Determine the (X, Y) coordinate at the center of the cell enclosing the given text.  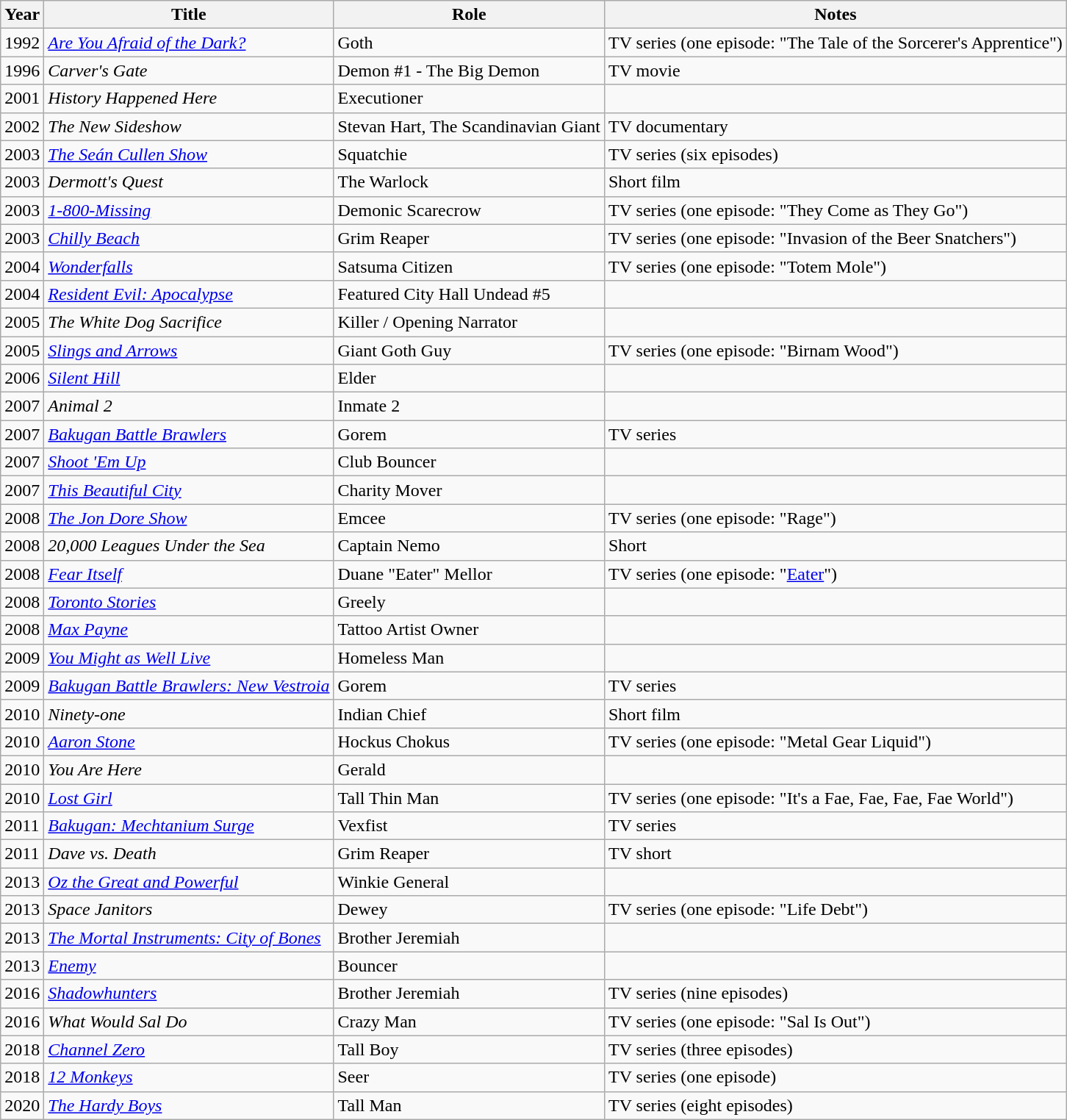
Goth (469, 43)
Animal 2 (189, 406)
Tall Thin Man (469, 797)
TV series (one episode: "They Come as They Go") (835, 210)
Fear Itself (189, 574)
Duane "Eater" Mellor (469, 574)
History Happened Here (189, 98)
Demonic Scarecrow (469, 210)
Chilly Beach (189, 238)
Homeless Man (469, 658)
1-800-Missing (189, 210)
Short (835, 546)
Resident Evil: Apocalypse (189, 294)
Silent Hill (189, 378)
2001 (22, 98)
Tall Man (469, 1105)
The New Sideshow (189, 126)
Dewey (469, 910)
TV documentary (835, 126)
The Jon Dore Show (189, 518)
Tattoo Artist Owner (469, 630)
2006 (22, 378)
Tall Boy (469, 1049)
TV series (three episodes) (835, 1049)
Indian Chief (469, 714)
1992 (22, 43)
Notes (835, 15)
Title (189, 15)
Ninety-one (189, 714)
Emcee (469, 518)
Role (469, 15)
20,000 Leagues Under the Sea (189, 546)
Enemy (189, 966)
Oz the Great and Powerful (189, 882)
Greely (469, 602)
Bakugan: Mechtanium Surge (189, 826)
2020 (22, 1105)
TV series (six episodes) (835, 154)
TV series (one episode: "It's a Fae, Fae, Fae, Fae World") (835, 797)
Vexfist (469, 826)
TV series (one episode: "Totem Mole") (835, 266)
TV series (one episode: "Life Debt") (835, 910)
TV series (eight episodes) (835, 1105)
Winkie General (469, 882)
Slings and Arrows (189, 351)
TV series (one episode: "Metal Gear Liquid") (835, 742)
Year (22, 15)
You Are Here (189, 769)
Dermott's Quest (189, 182)
Elder (469, 378)
Are You Afraid of the Dark? (189, 43)
Seer (469, 1077)
Carver's Gate (189, 71)
TV series (one episode: "Invasion of the Beer Snatchers") (835, 238)
The Mortal Instruments: City of Bones (189, 938)
Bakugan Battle Brawlers (189, 434)
12 Monkeys (189, 1077)
Max Payne (189, 630)
Bouncer (469, 966)
The Warlock (469, 182)
The Hardy Boys (189, 1105)
TV movie (835, 71)
The Seán Cullen Show (189, 154)
TV series (one episode: "Sal Is Out") (835, 1022)
Squatchie (469, 154)
Featured City Hall Undead #5 (469, 294)
Crazy Man (469, 1022)
1996 (22, 71)
Shadowhunters (189, 994)
Stevan Hart, The Scandinavian Giant (469, 126)
Gerald (469, 769)
TV series (one episode) (835, 1077)
What Would Sal Do (189, 1022)
Executioner (469, 98)
Toronto Stories (189, 602)
Club Bouncer (469, 462)
Captain Nemo (469, 546)
This Beautiful City (189, 490)
Inmate 2 (469, 406)
Giant Goth Guy (469, 351)
TV series (nine episodes) (835, 994)
TV series (one episode: "Eater") (835, 574)
Lost Girl (189, 797)
2002 (22, 126)
Wonderfalls (189, 266)
Killer / Opening Narrator (469, 322)
The White Dog Sacrifice (189, 322)
You Might as Well Live (189, 658)
Channel Zero (189, 1049)
Aaron Stone (189, 742)
TV short (835, 854)
Charity Mover (469, 490)
Bakugan Battle Brawlers: New Vestroia (189, 686)
TV series (one episode: "The Tale of the Sorcerer's Apprentice") (835, 43)
Hockus Chokus (469, 742)
Space Janitors (189, 910)
Satsuma Citizen (469, 266)
Demon #1 - The Big Demon (469, 71)
TV series (one episode: "Rage") (835, 518)
TV series (one episode: "Birnam Wood") (835, 351)
Shoot 'Em Up (189, 462)
Dave vs. Death (189, 854)
